From the cell containing the given text, extract its center point as (X, Y) coordinate. 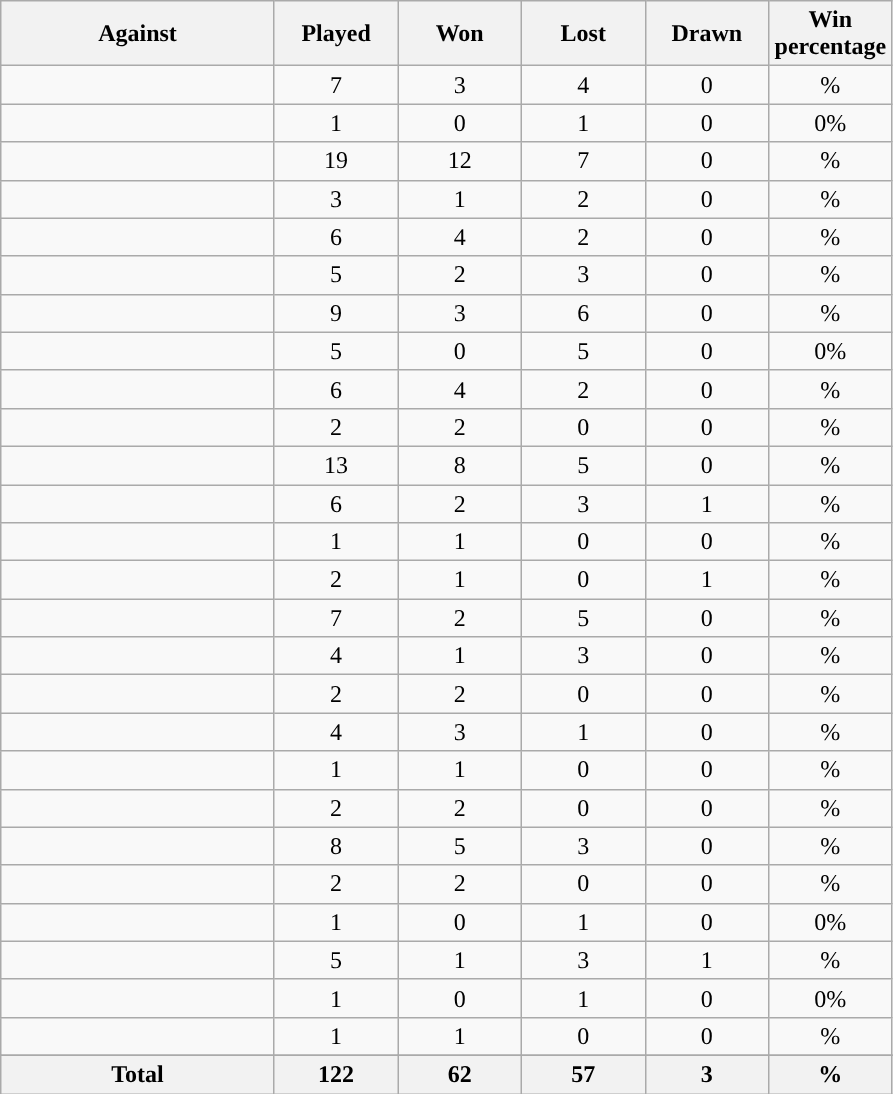
Win percentage (831, 34)
Drawn (707, 34)
Against (138, 34)
62 (460, 1074)
Played (336, 34)
57 (583, 1074)
19 (336, 161)
13 (336, 465)
12 (460, 161)
Total (138, 1074)
Lost (583, 34)
122 (336, 1074)
9 (336, 313)
Won (460, 34)
